Extract the [x, y] coordinate from the center of the cell holding the provided text.  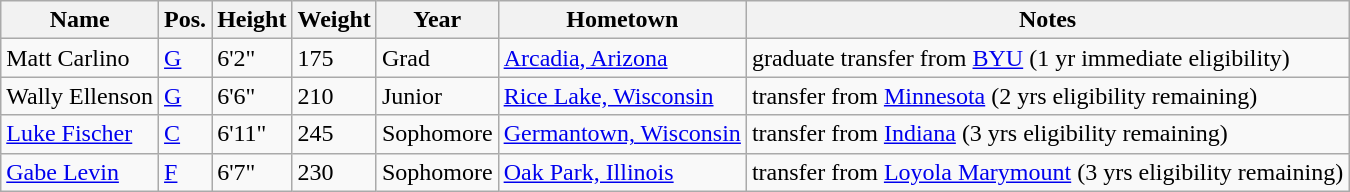
C [186, 134]
6'11" [252, 134]
Matt Carlino [80, 58]
230 [334, 172]
Weight [334, 20]
graduate transfer from BYU (1 yr immediate eligibility) [1047, 58]
6'2" [252, 58]
Luke Fischer [80, 134]
Wally Ellenson [80, 96]
210 [334, 96]
6'7" [252, 172]
Grad [437, 58]
Pos. [186, 20]
Junior [437, 96]
transfer from Indiana (3 yrs eligibility remaining) [1047, 134]
6'6" [252, 96]
Oak Park, Illinois [622, 172]
Year [437, 20]
Gabe Levin [80, 172]
Arcadia, Arizona [622, 58]
transfer from Loyola Marymount (3 yrs eligibility remaining) [1047, 172]
Germantown, Wisconsin [622, 134]
Notes [1047, 20]
245 [334, 134]
F [186, 172]
Rice Lake, Wisconsin [622, 96]
Name [80, 20]
Height [252, 20]
transfer from Minnesota (2 yrs eligibility remaining) [1047, 96]
175 [334, 58]
Hometown [622, 20]
